Capture the cell that displays the provided text and extract its [x, y] central coordinate. 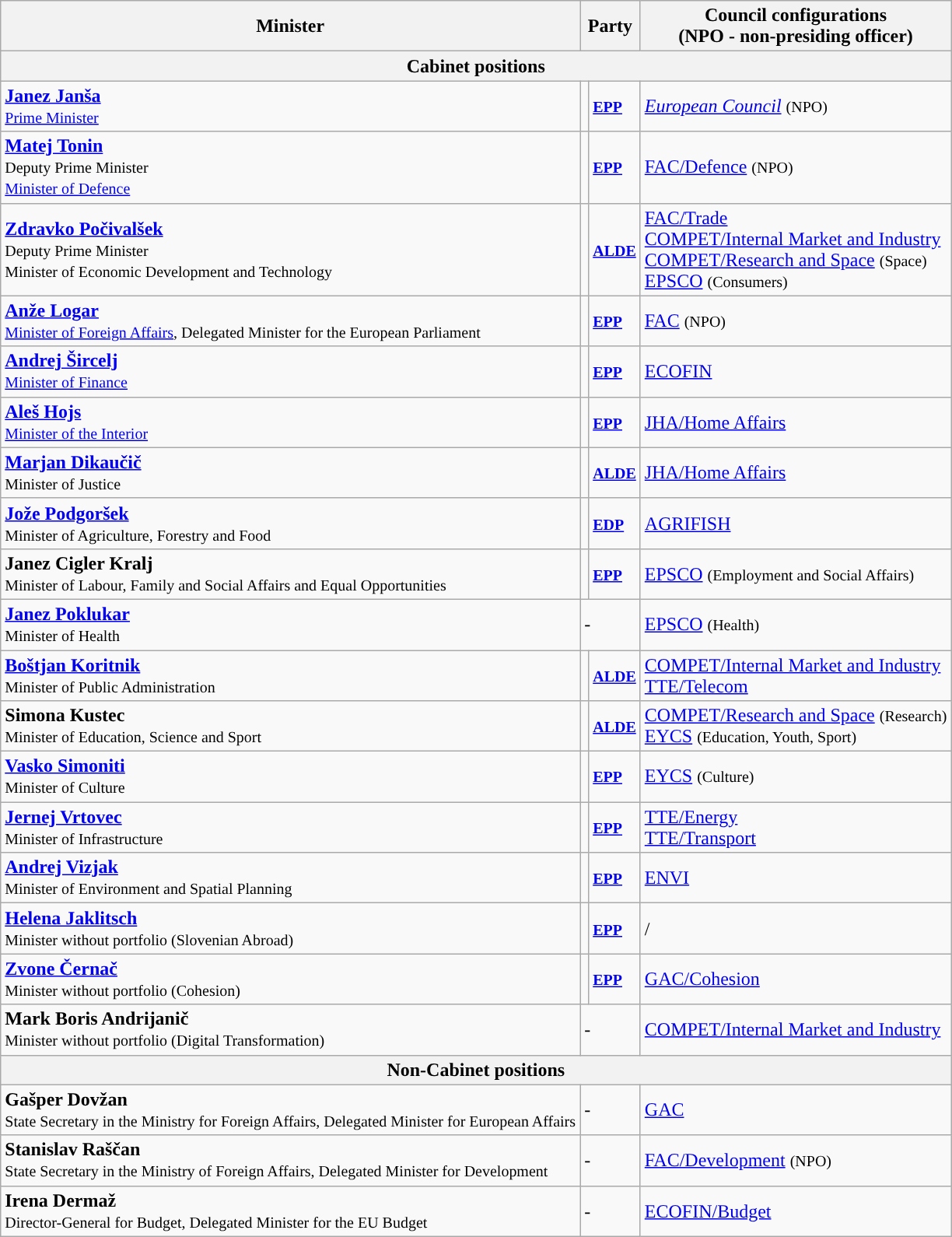
EPSCO (Health) [796, 624]
COMPET/Internal Market and IndustryTTE/Telecom [796, 675]
Andrej VizjakMinister of Environment and Spatial Planning [291, 878]
Janez JanšaPrime Minister [291, 106]
COMPET/Internal Market and Industry [796, 1030]
FAC/TradeCOMPET/Internal Market and IndustryCOMPET/Research and Space (Space)EPSCO (Consumers) [796, 249]
FAC (NPO) [796, 321]
Minister [291, 26]
Cabinet positions [476, 66]
/ [796, 929]
Jože PodgoršekMinister of Agriculture, Forestry and Food [291, 523]
EPSCO (Employment and Social Affairs) [796, 574]
Zdravko PočivalšekDeputy Prime MinisterMinister of Economic Development and Technology [291, 249]
Zvone ČernačMinister without portfolio (Cohesion) [291, 979]
European Council (NPO) [796, 106]
Council configurations(NPO - non-presiding officer) [796, 26]
Vasko SimonitiMinister of Culture [291, 776]
Party [611, 26]
GAC/Cohesion [796, 979]
Mark Boris AndrijaničMinister without portfolio (Digital Transformation) [291, 1030]
EDP [614, 523]
FAC/Defence (NPO) [796, 167]
EYCS (Culture) [796, 776]
Helena JaklitschMinister without portfolio (Slovenian Abroad) [291, 929]
Marjan DikaučičMinister of Justice [291, 473]
Janez PoklukarMinister of Health [291, 624]
Gašper DovžanState Secretary in the Ministry for Foreign Affairs, Delegated Minister for European Affairs [291, 1109]
FAC/Development (NPO) [796, 1161]
Jernej VrtovecMinister of Infrastructure [291, 828]
Simona KustecMinister of Education, Science and Sport [291, 727]
Non-Cabinet positions [476, 1070]
Matej ToninDeputy Prime MinisterMinister of Defence [291, 167]
Andrej ŠirceljMinister of Finance [291, 372]
Stanislav RaščanState Secretary in the Ministry of Foreign Affairs, Delegated Minister for Development [291, 1161]
Irena DermažDirector-General for Budget, Delegated Minister for the EU Budget [291, 1211]
COMPET/Research and Space (Research)EYCS (Education, Youth, Sport) [796, 727]
Aleš HojsMinister of the Interior [291, 422]
Boštjan KoritnikMinister of Public Administration [291, 675]
GAC [796, 1109]
AGRIFISH [796, 523]
ENVI [796, 878]
Janez Cigler KraljMinister of Labour, Family and Social Affairs and Equal Opportunities [291, 574]
Anže LogarMinister of Foreign Affairs, Delegated Minister for the European Parliament [291, 321]
ECOFIN/Budget [796, 1211]
TTE/EnergyTTE/Transport [796, 828]
ECOFIN [796, 372]
